Search for the cell housing the specified text and yield its [X, Y] center coordinate. 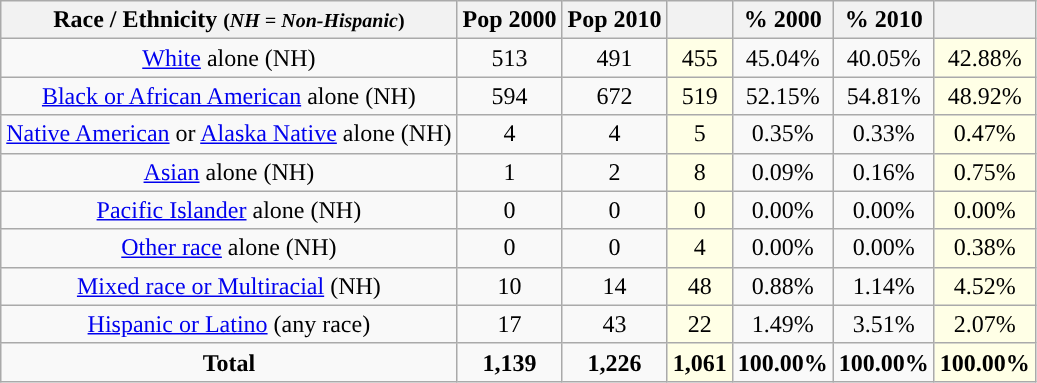
1,226 [614, 362]
17 [510, 324]
Total [229, 362]
455 [700, 58]
1.14% [884, 286]
Other race alone (NH) [229, 248]
White alone (NH) [229, 58]
10 [510, 286]
52.15% [782, 96]
594 [510, 96]
54.81% [884, 96]
0.35% [782, 134]
1 [510, 172]
0.16% [884, 172]
% 2010 [884, 20]
0.47% [984, 134]
5 [700, 134]
Native American or Alaska Native alone (NH) [229, 134]
519 [700, 96]
0.33% [884, 134]
491 [614, 58]
2 [614, 172]
14 [614, 286]
513 [510, 58]
Mixed race or Multiracial (NH) [229, 286]
Hispanic or Latino (any race) [229, 324]
1,061 [700, 362]
4.52% [984, 286]
48.92% [984, 96]
Pacific Islander alone (NH) [229, 210]
40.05% [884, 58]
672 [614, 96]
Black or African American alone (NH) [229, 96]
Race / Ethnicity (NH = Non-Hispanic) [229, 20]
1.49% [782, 324]
0.75% [984, 172]
0.88% [782, 286]
% 2000 [782, 20]
48 [700, 286]
8 [700, 172]
43 [614, 324]
0.09% [782, 172]
0.38% [984, 248]
2.07% [984, 324]
3.51% [884, 324]
45.04% [782, 58]
Pop 2010 [614, 20]
1,139 [510, 362]
42.88% [984, 58]
Asian alone (NH) [229, 172]
22 [700, 324]
Pop 2000 [510, 20]
